Determine the (x, y) coordinate at the center of the cell enclosing the given text.  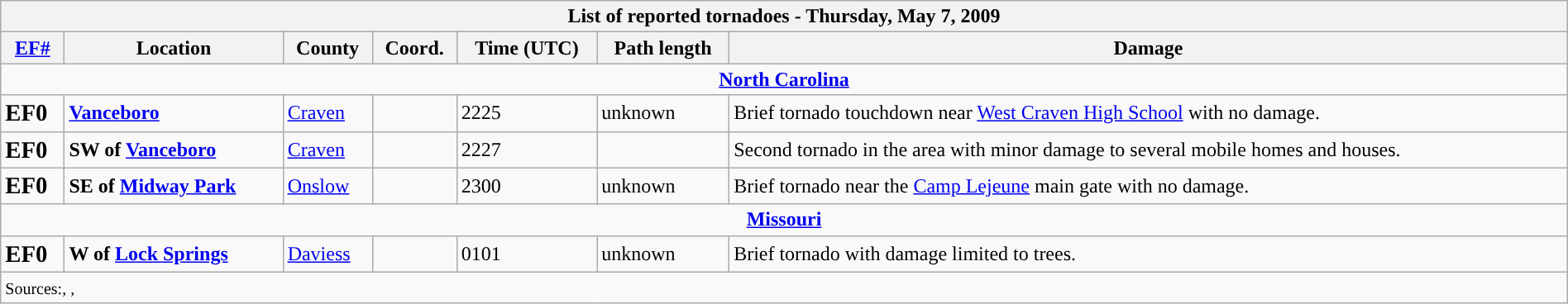
Sources:, , (784, 287)
2225 (526, 113)
SE of Midway Park (174, 186)
Damage (1149, 48)
Second tornado in the area with minor damage to several mobile homes and houses. (1149, 150)
Brief tornado with damage limited to trees. (1149, 254)
Location (174, 48)
Vanceboro (174, 113)
List of reported tornadoes - Thursday, May 7, 2009 (784, 17)
0101 (526, 254)
2227 (526, 150)
Daviess (327, 254)
Onslow (327, 186)
SW of Vanceboro (174, 150)
Path length (663, 48)
Time (UTC) (526, 48)
Missouri (784, 220)
EF# (33, 48)
2300 (526, 186)
County (327, 48)
W of Lock Springs (174, 254)
Coord. (414, 48)
North Carolina (784, 79)
Brief tornado near the Camp Lejeune main gate with no damage. (1149, 186)
Brief tornado touchdown near West Craven High School with no damage. (1149, 113)
